Scan for the cell matching the given text and deliver its (X, Y) coordinate at center. 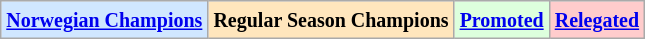
Regular Season Champions (331, 20)
Relegated (596, 20)
Norwegian Champions (104, 20)
Promoted (502, 20)
